Detect which cell encompasses the target text, then output its (X, Y) center coordinate. 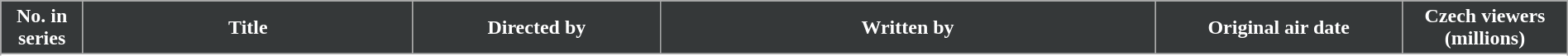
Czech viewers(millions) (1485, 28)
No. inseries (42, 28)
Directed by (536, 28)
Written by (907, 28)
Original air date (1279, 28)
Title (248, 28)
